From the cell containing the given text, extract its center point as [X, Y] coordinate. 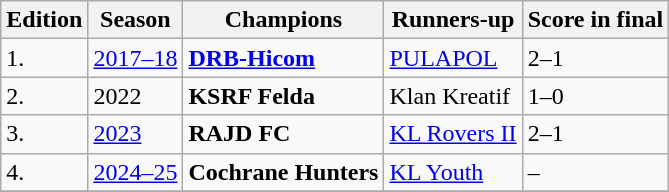
RAJD FC [284, 134]
Champions [284, 20]
Score in final [596, 20]
– [596, 172]
4. [44, 172]
Season [136, 20]
2024–25 [136, 172]
1–0 [596, 96]
KL Youth [453, 172]
Klan Kreatif [453, 96]
KSRF Felda [284, 96]
Runners-up [453, 20]
DRB-Hicom [284, 58]
2. [44, 96]
1. [44, 58]
2022 [136, 96]
KL Rovers II [453, 134]
3. [44, 134]
2023 [136, 134]
PULAPOL [453, 58]
2017–18 [136, 58]
Cochrane Hunters [284, 172]
Edition [44, 20]
